Return the (X, Y) coordinate for the center point of the cell that contains the specified text.  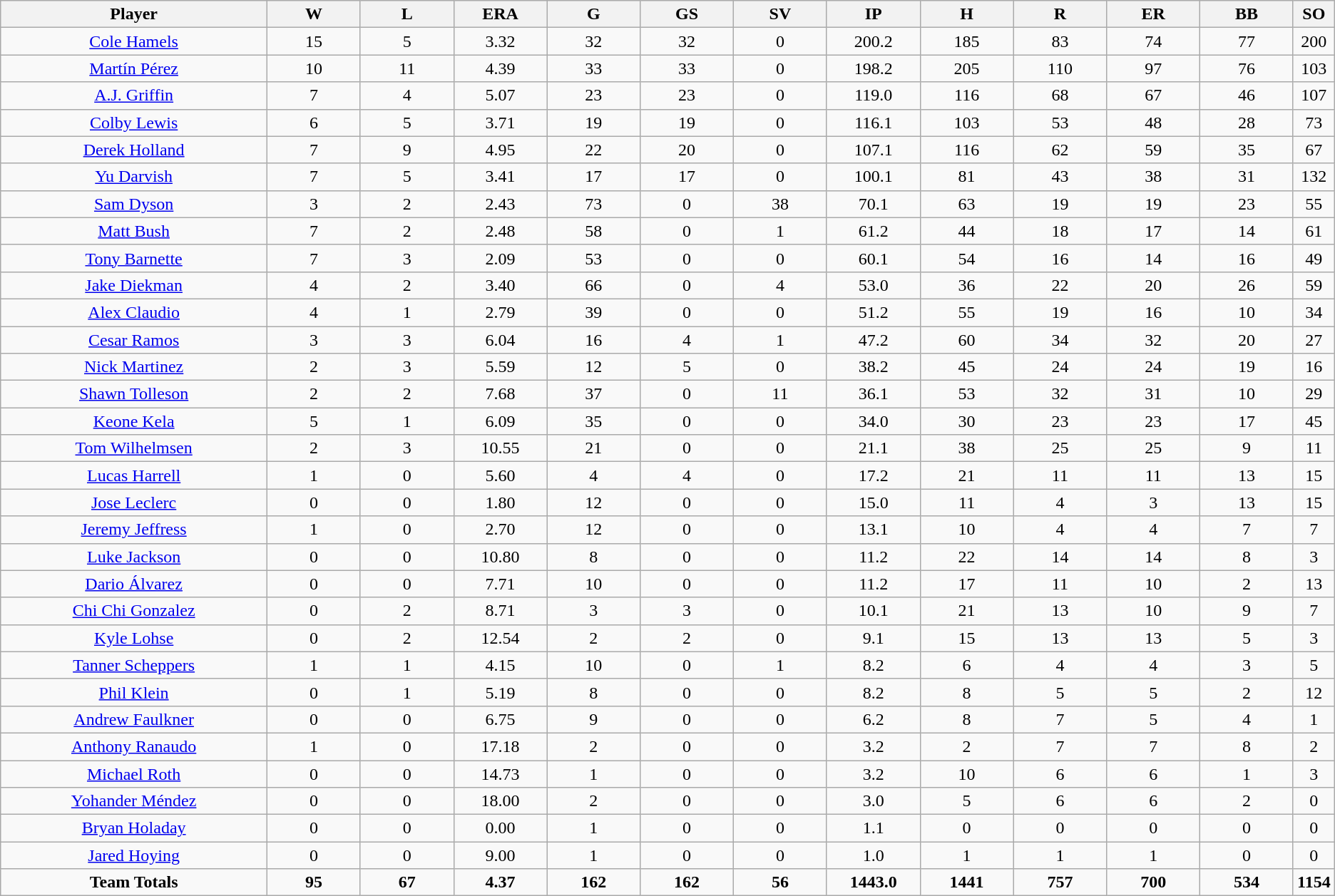
Michael Roth (134, 773)
205 (967, 68)
GS (687, 14)
9.00 (501, 855)
74 (1154, 41)
107.1 (873, 150)
200.2 (873, 41)
4.39 (501, 68)
Phil Klein (134, 692)
3.40 (501, 285)
26 (1247, 285)
Luke Jackson (134, 557)
77 (1247, 41)
13.1 (873, 530)
49 (1314, 258)
Dario Álvarez (134, 584)
SV (780, 14)
1.0 (873, 855)
Tanner Scheppers (134, 665)
Cole Hamels (134, 41)
36.1 (873, 394)
5.19 (501, 692)
46 (1247, 96)
48 (1154, 123)
58 (593, 231)
ERA (501, 14)
34.0 (873, 421)
110 (1060, 68)
W (314, 14)
L (406, 14)
Jake Diekman (134, 285)
61 (1314, 231)
Bryan Holaday (134, 828)
G (593, 14)
81 (967, 177)
8.71 (501, 611)
10.1 (873, 611)
6.75 (501, 719)
0.00 (501, 828)
1.80 (501, 503)
Shawn Tolleson (134, 394)
Nick Martinez (134, 367)
70.1 (873, 204)
132 (1314, 177)
Martín Pérez (134, 68)
15.0 (873, 503)
200 (1314, 41)
R (1060, 14)
6.2 (873, 719)
1154 (1314, 882)
56 (780, 882)
BB (1247, 14)
4.95 (501, 150)
62 (1060, 150)
119.0 (873, 96)
47.2 (873, 340)
1441 (967, 882)
97 (1154, 68)
Derek Holland (134, 150)
28 (1247, 123)
Tom Wilhelmsen (134, 448)
2.43 (501, 204)
21.1 (873, 448)
Kyle Lohse (134, 638)
Player (134, 14)
5.60 (501, 475)
IP (873, 14)
10.55 (501, 448)
60.1 (873, 258)
51.2 (873, 312)
14.73 (501, 773)
534 (1247, 882)
43 (1060, 177)
2.70 (501, 530)
61.2 (873, 231)
Chi Chi Gonzalez (134, 611)
3.71 (501, 123)
3.0 (873, 801)
3.32 (501, 41)
29 (1314, 394)
68 (1060, 96)
2.79 (501, 312)
4.15 (501, 665)
54 (967, 258)
6.04 (501, 340)
83 (1060, 41)
7.68 (501, 394)
30 (967, 421)
Jose Leclerc (134, 503)
Andrew Faulkner (134, 719)
53.0 (873, 285)
6.09 (501, 421)
ER (1154, 14)
17.2 (873, 475)
Alex Claudio (134, 312)
Team Totals (134, 882)
Jeremy Jeffress (134, 530)
Yu Darvish (134, 177)
Cesar Ramos (134, 340)
17.18 (501, 746)
4.37 (501, 882)
7.71 (501, 584)
1443.0 (873, 882)
18.00 (501, 801)
36 (967, 285)
9.1 (873, 638)
76 (1247, 68)
1.1 (873, 828)
27 (1314, 340)
2.48 (501, 231)
A.J. Griffin (134, 96)
198.2 (873, 68)
185 (967, 41)
Keone Kela (134, 421)
37 (593, 394)
2.09 (501, 258)
3.41 (501, 177)
44 (967, 231)
95 (314, 882)
100.1 (873, 177)
SO (1314, 14)
66 (593, 285)
Lucas Harrell (134, 475)
12.54 (501, 638)
18 (1060, 231)
116.1 (873, 123)
Matt Bush (134, 231)
Sam Dyson (134, 204)
39 (593, 312)
Colby Lewis (134, 123)
757 (1060, 882)
107 (1314, 96)
5.07 (501, 96)
700 (1154, 882)
10.80 (501, 557)
Yohander Méndez (134, 801)
60 (967, 340)
Anthony Ranaudo (134, 746)
5.59 (501, 367)
Jared Hoying (134, 855)
H (967, 14)
63 (967, 204)
38.2 (873, 367)
Tony Barnette (134, 258)
